Pinpoint the cell where the given text exists, returning its [X, Y] midpoint coordinate. 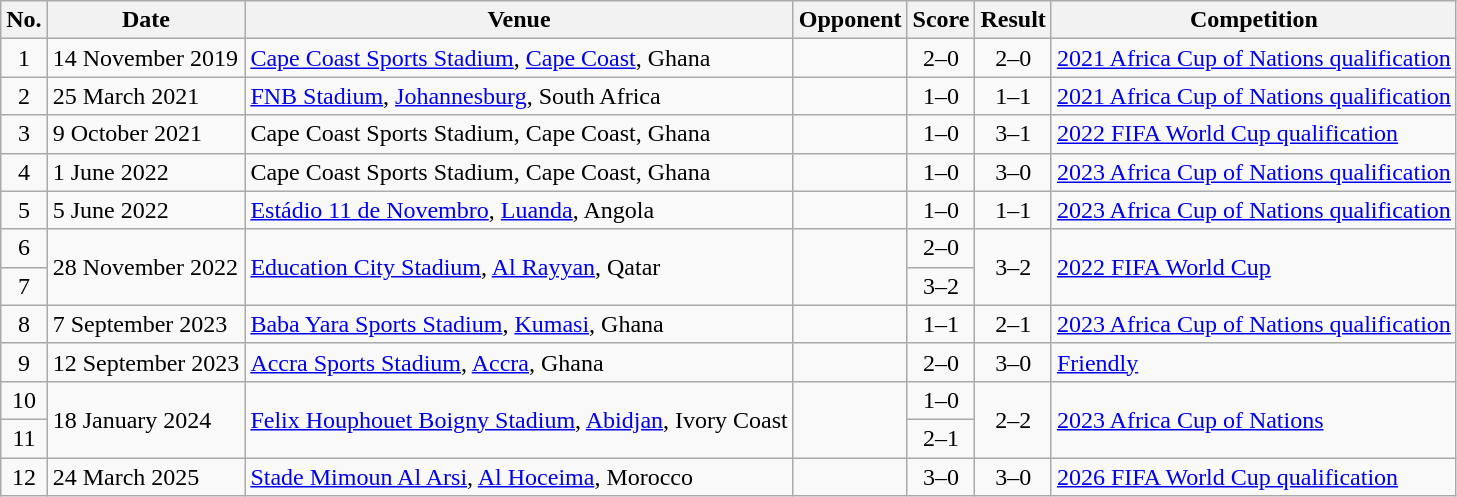
10 [24, 400]
3–1 [1013, 134]
Education City Stadium, Al Rayyan, Qatar [519, 267]
18 January 2024 [146, 419]
6 [24, 248]
Venue [519, 20]
Date [146, 20]
FNB Stadium, Johannesburg, South Africa [519, 96]
Baba Yara Sports Stadium, Kumasi, Ghana [519, 324]
2022 FIFA World Cup [1254, 267]
1 [24, 58]
12 [24, 477]
7 [24, 286]
4 [24, 172]
Competition [1254, 20]
Accra Sports Stadium, Accra, Ghana [519, 362]
28 November 2022 [146, 267]
24 March 2025 [146, 477]
Felix Houphouet Boigny Stadium, Abidjan, Ivory Coast [519, 419]
25 March 2021 [146, 96]
8 [24, 324]
2–2 [1013, 419]
Estádio 11 de Novembro, Luanda, Angola [519, 210]
Result [1013, 20]
3 [24, 134]
2023 Africa Cup of Nations [1254, 419]
5 [24, 210]
Score [941, 20]
Friendly [1254, 362]
1 June 2022 [146, 172]
2022 FIFA World Cup qualification [1254, 134]
No. [24, 20]
11 [24, 438]
2 [24, 96]
2026 FIFA World Cup qualification [1254, 477]
Stade Mimoun Al Arsi, Al Hoceima, Morocco [519, 477]
7 September 2023 [146, 324]
9 [24, 362]
Opponent [850, 20]
14 November 2019 [146, 58]
9 October 2021 [146, 134]
5 June 2022 [146, 210]
12 September 2023 [146, 362]
